Return the [X, Y] coordinate for the center point of the cell that contains the specified text.  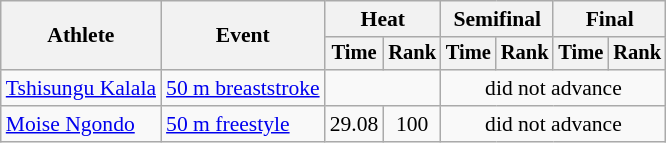
Semifinal [497, 19]
Final [609, 19]
Athlete [81, 36]
Moise Ngondo [81, 124]
Tshisungu Kalala [81, 88]
50 m freestyle [243, 124]
50 m breaststroke [243, 88]
Heat [383, 19]
100 [412, 124]
Event [243, 36]
29.08 [354, 124]
